From the cell containing the given text, extract its center point as [x, y] coordinate. 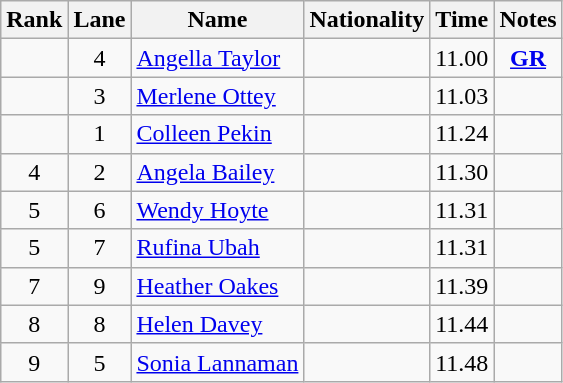
11.48 [462, 362]
11.39 [462, 286]
11.30 [462, 172]
11.24 [462, 134]
2 [100, 172]
Helen Davey [218, 324]
Nationality [367, 20]
Lane [100, 20]
6 [100, 210]
Merlene Ottey [218, 96]
1 [100, 134]
Angella Taylor [218, 58]
GR [528, 58]
Notes [528, 20]
Angela Bailey [218, 172]
Colleen Pekin [218, 134]
11.00 [462, 58]
Heather Oakes [218, 286]
3 [100, 96]
Sonia Lannaman [218, 362]
Wendy Hoyte [218, 210]
Time [462, 20]
Rank [34, 20]
Rufina Ubah [218, 248]
Name [218, 20]
11.44 [462, 324]
11.03 [462, 96]
